Return the (X, Y) coordinate for the center point of the cell that contains the specified text.  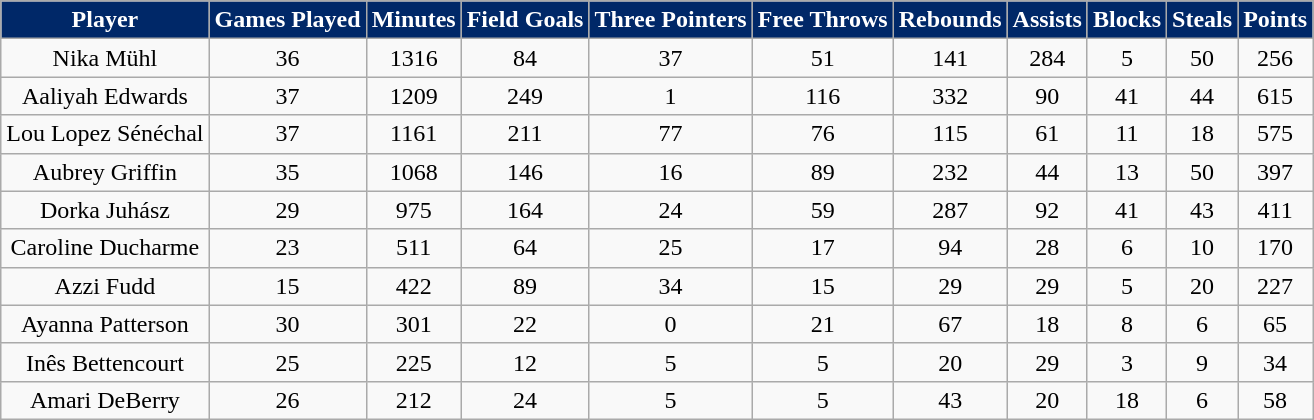
67 (950, 324)
58 (1276, 400)
12 (525, 362)
422 (414, 286)
84 (525, 58)
249 (525, 96)
23 (288, 248)
3 (1126, 362)
35 (288, 172)
164 (525, 210)
287 (950, 210)
Nika Mühl (105, 58)
51 (822, 58)
116 (822, 96)
94 (950, 248)
615 (1276, 96)
211 (525, 134)
Games Played (288, 20)
10 (1202, 248)
511 (414, 248)
Lou Lopez Sénéchal (105, 134)
Player (105, 20)
Dorka Juhász (105, 210)
Azzi Fudd (105, 286)
232 (950, 172)
1 (670, 96)
397 (1276, 172)
Amari DeBerry (105, 400)
Minutes (414, 20)
59 (822, 210)
22 (525, 324)
225 (414, 362)
Aubrey Griffin (105, 172)
411 (1276, 210)
Aaliyah Edwards (105, 96)
17 (822, 248)
227 (1276, 286)
Three Pointers (670, 20)
Points (1276, 20)
11 (1126, 134)
284 (1047, 58)
1209 (414, 96)
1316 (414, 58)
13 (1126, 172)
256 (1276, 58)
90 (1047, 96)
Field Goals (525, 20)
64 (525, 248)
Steals (1202, 20)
Inês Bettencourt (105, 362)
Blocks (1126, 20)
9 (1202, 362)
Ayanna Patterson (105, 324)
61 (1047, 134)
30 (288, 324)
Rebounds (950, 20)
575 (1276, 134)
Caroline Ducharme (105, 248)
92 (1047, 210)
77 (670, 134)
8 (1126, 324)
1068 (414, 172)
16 (670, 172)
36 (288, 58)
28 (1047, 248)
332 (950, 96)
146 (525, 172)
301 (414, 324)
21 (822, 324)
26 (288, 400)
1161 (414, 134)
0 (670, 324)
141 (950, 58)
975 (414, 210)
212 (414, 400)
115 (950, 134)
76 (822, 134)
65 (1276, 324)
Free Throws (822, 20)
Assists (1047, 20)
170 (1276, 248)
